From the cell containing the given text, extract its center point as (x, y) coordinate. 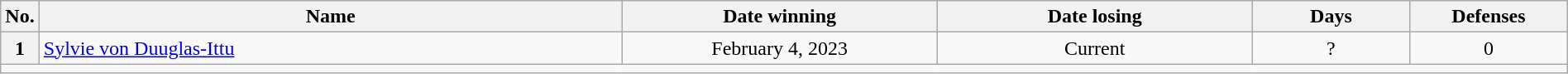
1 (20, 48)
Days (1331, 17)
Sylvie von Duuglas-Ittu (331, 48)
? (1331, 48)
No. (20, 17)
Current (1095, 48)
Date losing (1095, 17)
Date winning (779, 17)
Name (331, 17)
Defenses (1489, 17)
0 (1489, 48)
February 4, 2023 (779, 48)
